Extract the [x, y] coordinate from the center of the cell holding the provided text.  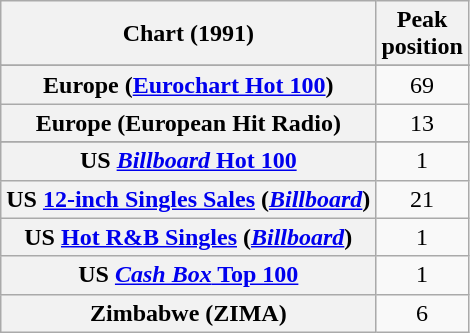
US Hot R&B Singles (Billboard) [188, 237]
Peakposition [422, 34]
69 [422, 85]
Chart (1991) [188, 34]
13 [422, 123]
Europe (European Hit Radio) [188, 123]
Zimbabwe (ZIMA) [188, 313]
6 [422, 313]
US 12-inch Singles Sales (Billboard) [188, 199]
Europe (Eurochart Hot 100) [188, 85]
US Cash Box Top 100 [188, 275]
21 [422, 199]
US Billboard Hot 100 [188, 161]
